Capture the cell that displays the provided text and extract its (X, Y) central coordinate. 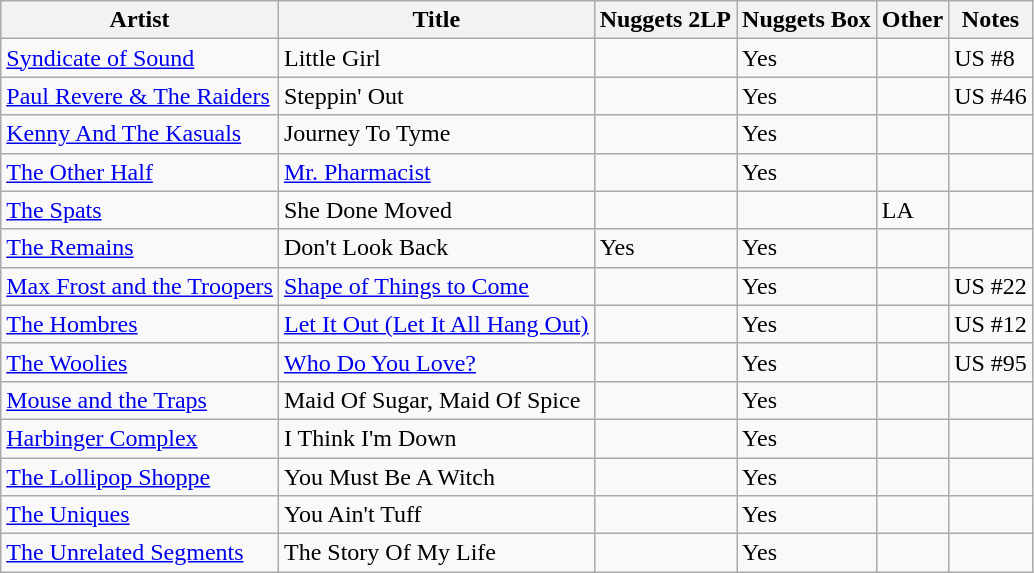
Steppin' Out (436, 96)
The Woolies (140, 362)
The Spats (140, 210)
Other (912, 20)
Maid Of Sugar, Maid Of Spice (436, 400)
LA (912, 210)
Shape of Things to Come (436, 286)
The Story Of My Life (436, 553)
Syndicate of Sound (140, 58)
The Lollipop Shoppe (140, 477)
Journey To Tyme (436, 134)
You Ain't Tuff (436, 515)
US #12 (991, 324)
The Remains (140, 248)
Mouse and the Traps (140, 400)
Max Frost and the Troopers (140, 286)
Nuggets Box (807, 20)
Little Girl (436, 58)
Nuggets 2LP (665, 20)
Kenny And The Kasuals (140, 134)
Title (436, 20)
The Uniques (140, 515)
I Think I'm Down (436, 438)
Artist (140, 20)
Notes (991, 20)
Mr. Pharmacist (436, 172)
The Unrelated Segments (140, 553)
Who Do You Love? (436, 362)
Harbinger Complex (140, 438)
Let It Out (Let It All Hang Out) (436, 324)
The Other Half (140, 172)
Paul Revere & The Raiders (140, 96)
US #22 (991, 286)
US #46 (991, 96)
US #95 (991, 362)
You Must Be A Witch (436, 477)
She Done Moved (436, 210)
Don't Look Back (436, 248)
The Hombres (140, 324)
US #8 (991, 58)
